From the cell containing the given text, extract its center point as (x, y) coordinate. 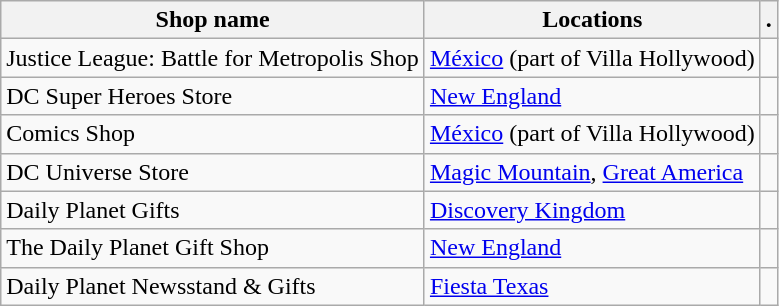
Comics Shop (213, 134)
Justice League: Battle for Metropolis Shop (213, 58)
Daily Planet Newsstand & Gifts (213, 286)
The Daily Planet Gift Shop (213, 248)
DC Super Heroes Store (213, 96)
Magic Mountain, Great America (592, 172)
Daily Planet Gifts (213, 210)
. (768, 20)
Locations (592, 20)
Shop name (213, 20)
Discovery Kingdom (592, 210)
Fiesta Texas (592, 286)
DC Universe Store (213, 172)
